Locate the cell with the specified text and output its (x, y) center coordinate. 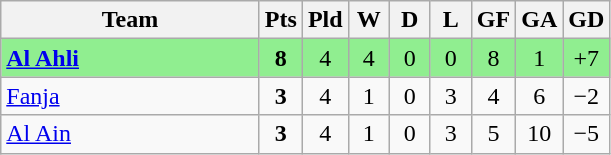
5 (493, 134)
+7 (586, 58)
Pld (325, 20)
GA (540, 20)
Team (130, 20)
Pts (280, 20)
10 (540, 134)
Al Ain (130, 134)
−2 (586, 96)
6 (540, 96)
GD (586, 20)
D (410, 20)
W (368, 20)
Fanja (130, 96)
L (450, 20)
GF (493, 20)
Al Ahli (130, 58)
−5 (586, 134)
